Provide the (X, Y) coordinate of the cell's center where the given text is located.  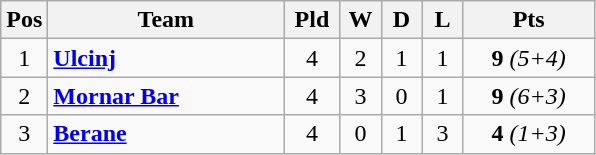
4 (1+3) (528, 134)
Team (166, 20)
Berane (166, 134)
Pos (24, 20)
Ulcinj (166, 58)
9 (6+3) (528, 96)
D (402, 20)
9 (5+4) (528, 58)
L (442, 20)
Pld (312, 20)
Mornar Bar (166, 96)
W (360, 20)
Pts (528, 20)
